Determine the (X, Y) coordinate at the center of the cell enclosing the given text.  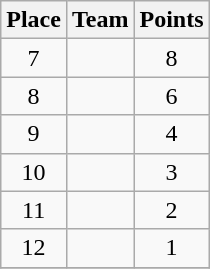
2 (172, 210)
12 (34, 248)
6 (172, 96)
1 (172, 248)
10 (34, 172)
7 (34, 58)
9 (34, 134)
4 (172, 134)
3 (172, 172)
Team (100, 20)
Points (172, 20)
Place (34, 20)
11 (34, 210)
